Identify which cell holds the provided text, then report its (X, Y) central coordinate. 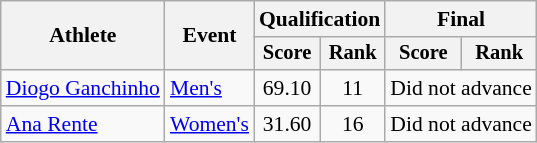
11 (352, 88)
69.10 (287, 88)
31.60 (287, 124)
Ana Rente (83, 124)
Women's (210, 124)
Event (210, 36)
Athlete (83, 36)
Final (461, 19)
Diogo Ganchinho (83, 88)
Men's (210, 88)
16 (352, 124)
Qualification (320, 19)
